Output the [X, Y] coordinate of the center of the cell containing the given text.  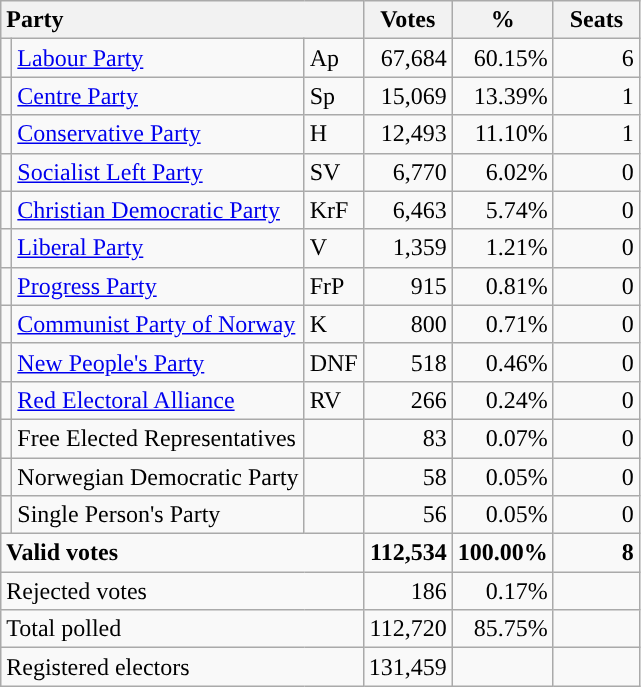
Norwegian Democratic Party [158, 477]
56 [408, 515]
112,720 [408, 629]
Rejected votes [182, 591]
RV [334, 400]
0.07% [502, 438]
0.71% [502, 324]
85.75% [502, 629]
1.21% [502, 248]
New People's Party [158, 362]
Seats [596, 20]
6,770 [408, 172]
12,493 [408, 134]
518 [408, 362]
6 [596, 58]
Total polled [182, 629]
1,359 [408, 248]
915 [408, 286]
Liberal Party [158, 248]
58 [408, 477]
KrF [334, 210]
Registered electors [182, 667]
Red Electoral Alliance [158, 400]
Party [182, 20]
Christian Democratic Party [158, 210]
112,534 [408, 553]
131,459 [408, 667]
H [334, 134]
67,684 [408, 58]
SV [334, 172]
Labour Party [158, 58]
Sp [334, 96]
Valid votes [182, 553]
83 [408, 438]
11.10% [502, 134]
15,069 [408, 96]
Ap [334, 58]
FrP [334, 286]
800 [408, 324]
Communist Party of Norway [158, 324]
0.24% [502, 400]
V [334, 248]
186 [408, 591]
266 [408, 400]
6.02% [502, 172]
Centre Party [158, 96]
5.74% [502, 210]
Votes [408, 20]
% [502, 20]
K [334, 324]
0.81% [502, 286]
8 [596, 553]
100.00% [502, 553]
Free Elected Representatives [158, 438]
Progress Party [158, 286]
60.15% [502, 58]
Single Person's Party [158, 515]
13.39% [502, 96]
Socialist Left Party [158, 172]
0.17% [502, 591]
DNF [334, 362]
Conservative Party [158, 134]
6,463 [408, 210]
0.46% [502, 362]
